Return the [X, Y] coordinate for the center point of the cell that contains the specified text.  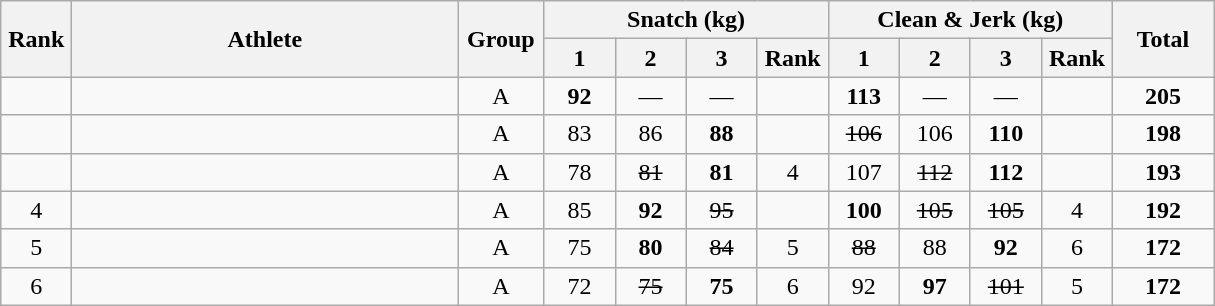
113 [864, 96]
72 [580, 286]
78 [580, 172]
85 [580, 210]
Athlete [265, 39]
100 [864, 210]
95 [722, 210]
205 [1162, 96]
198 [1162, 134]
97 [934, 286]
101 [1006, 286]
110 [1006, 134]
80 [650, 248]
193 [1162, 172]
192 [1162, 210]
107 [864, 172]
Total [1162, 39]
Snatch (kg) [686, 20]
83 [580, 134]
Clean & Jerk (kg) [970, 20]
84 [722, 248]
86 [650, 134]
Group [501, 39]
